Scan for the cell matching the given text and deliver its [x, y] coordinate at center. 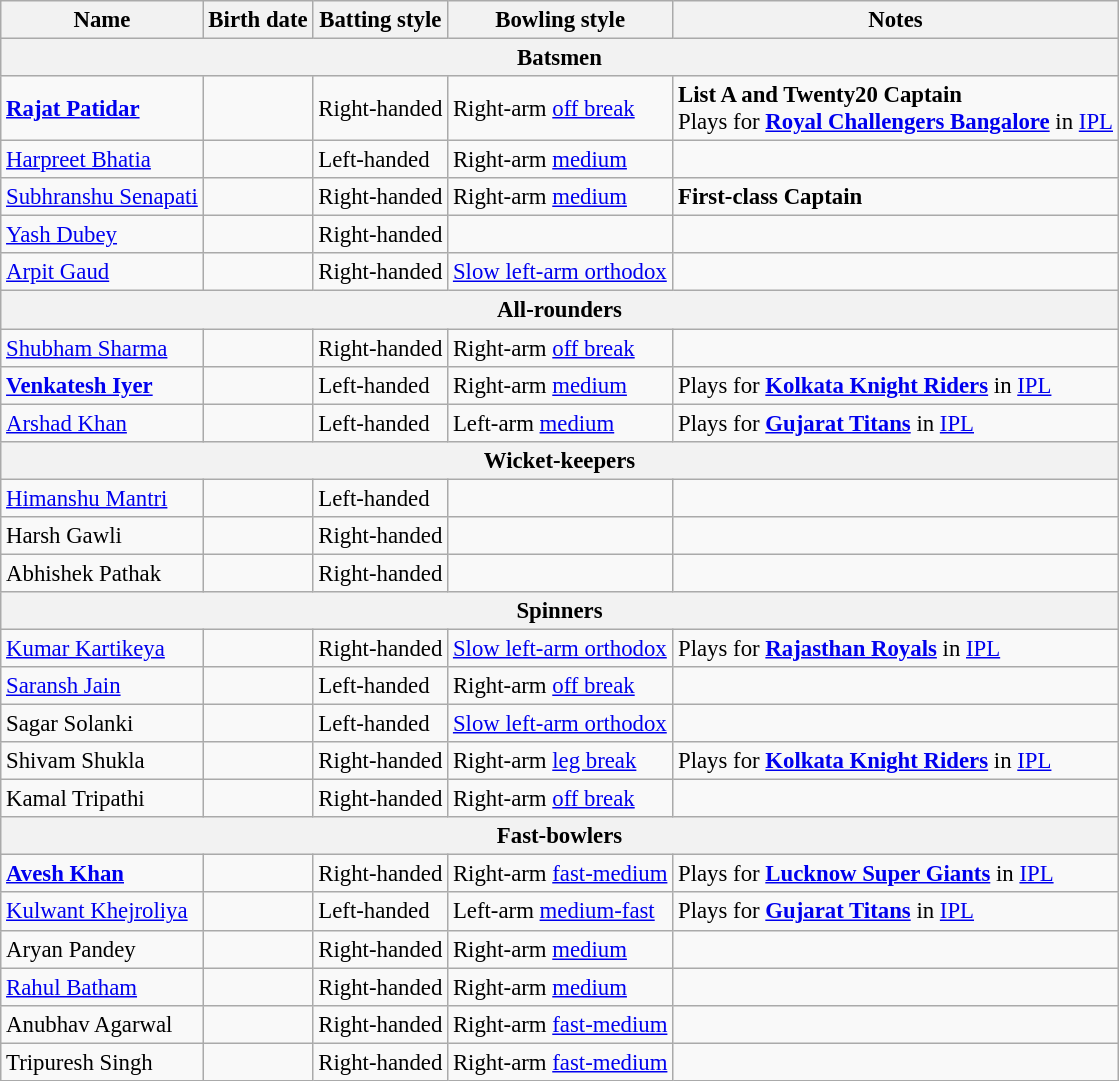
Sagar Solanki [102, 724]
Shivam Shukla [102, 761]
Left-arm medium [560, 423]
List A and Twenty20 Captain Plays for Royal Challengers Bangalore in IPL [896, 108]
All-rounders [560, 310]
Left-arm medium-fast [560, 912]
Kulwant Khejroliya [102, 912]
Harsh Gawli [102, 536]
Plays for Lucknow Super Giants in IPL [896, 874]
Plays for Rajasthan Royals in IPL [896, 648]
Yash Dubey [102, 235]
Birth date [258, 20]
Harpreet Bhatia [102, 160]
Arshad Khan [102, 423]
Kumar Kartikeya [102, 648]
Anubhav Agarwal [102, 1024]
Shubham Sharma [102, 348]
Aryan Pandey [102, 949]
Bowling style [560, 20]
Fast-bowlers [560, 836]
Right-arm leg break [560, 761]
Spinners [560, 611]
Venkatesh Iyer [102, 385]
Wicket-keepers [560, 460]
Subhranshu Senapati [102, 197]
Saransh Jain [102, 686]
Avesh Khan [102, 874]
Arpit Gaud [102, 273]
Abhishek Pathak [102, 573]
Rahul Batham [102, 987]
Himanshu Mantri [102, 498]
Name [102, 20]
Tripuresh Singh [102, 1062]
Batting style [380, 20]
Notes [896, 20]
First-class Captain [896, 197]
Batsmen [560, 58]
Rajat Patidar [102, 108]
Kamal Tripathi [102, 799]
